Identify which cell holds the provided text, then report its [x, y] central coordinate. 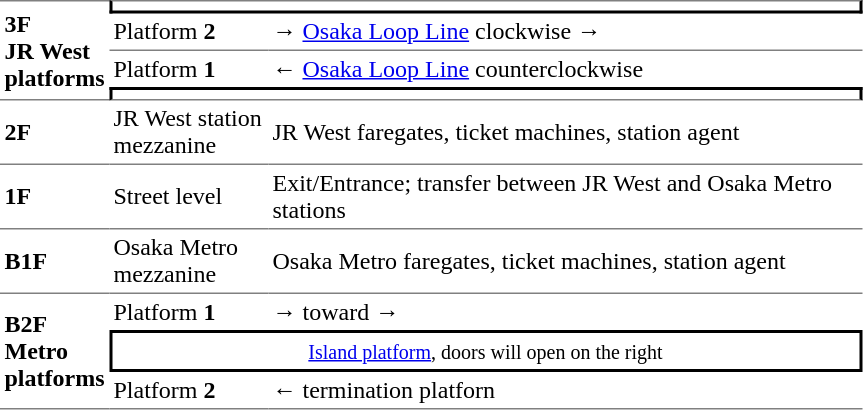
Exit/Entrance; transfer between JR West and Osaka Metro stations [565, 197]
← termination platforn [565, 391]
→ Osaka Loop Line clockwise → [565, 33]
1F [54, 197]
Osaka Metro faregates, ticket machines, station agent [565, 262]
B2F Metro platforms [54, 352]
Island platform, doors will open on the right [486, 351]
JR West station mezzanine [188, 132]
3FJR West platforms [54, 50]
→ toward → [565, 312]
B1F [54, 262]
Street level [188, 197]
Osaka Metro mezzanine [188, 262]
← Osaka Loop Line counterclockwise [565, 69]
2F [54, 132]
JR West faregates, ticket machines, station agent [565, 132]
